Detect which cell encompasses the target text, then output its (x, y) center coordinate. 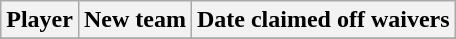
Date claimed off waivers (323, 20)
Player (40, 20)
New team (134, 20)
